Extract the (X, Y) coordinate from the center of the cell holding the provided text.  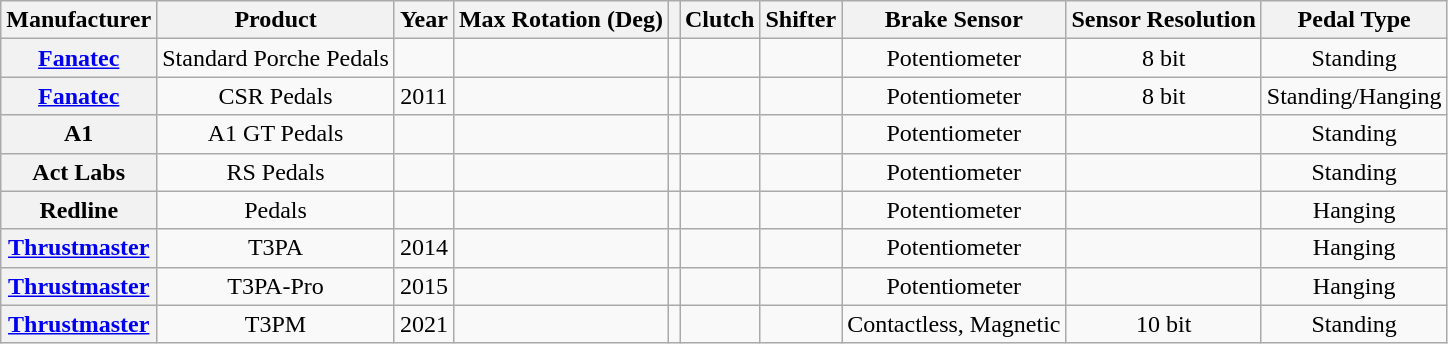
Sensor Resolution (1164, 20)
2015 (424, 286)
Pedals (276, 210)
10 bit (1164, 324)
T3PM (276, 324)
Shifter (801, 20)
Pedal Type (1354, 20)
2021 (424, 324)
A1 (79, 134)
Manufacturer (79, 20)
Standard Porche Pedals (276, 58)
T3PA (276, 248)
Year (424, 20)
2011 (424, 96)
Act Labs (79, 172)
Clutch (720, 20)
Brake Sensor (954, 20)
Redline (79, 210)
RS Pedals (276, 172)
2014 (424, 248)
A1 GT Pedals (276, 134)
Contactless, Magnetic (954, 324)
Standing/Hanging (1354, 96)
T3PA-Pro (276, 286)
Product (276, 20)
Max Rotation (Deg) (560, 20)
CSR Pedals (276, 96)
